Return the (x, y) coordinate for the center point of the cell that contains the specified text.  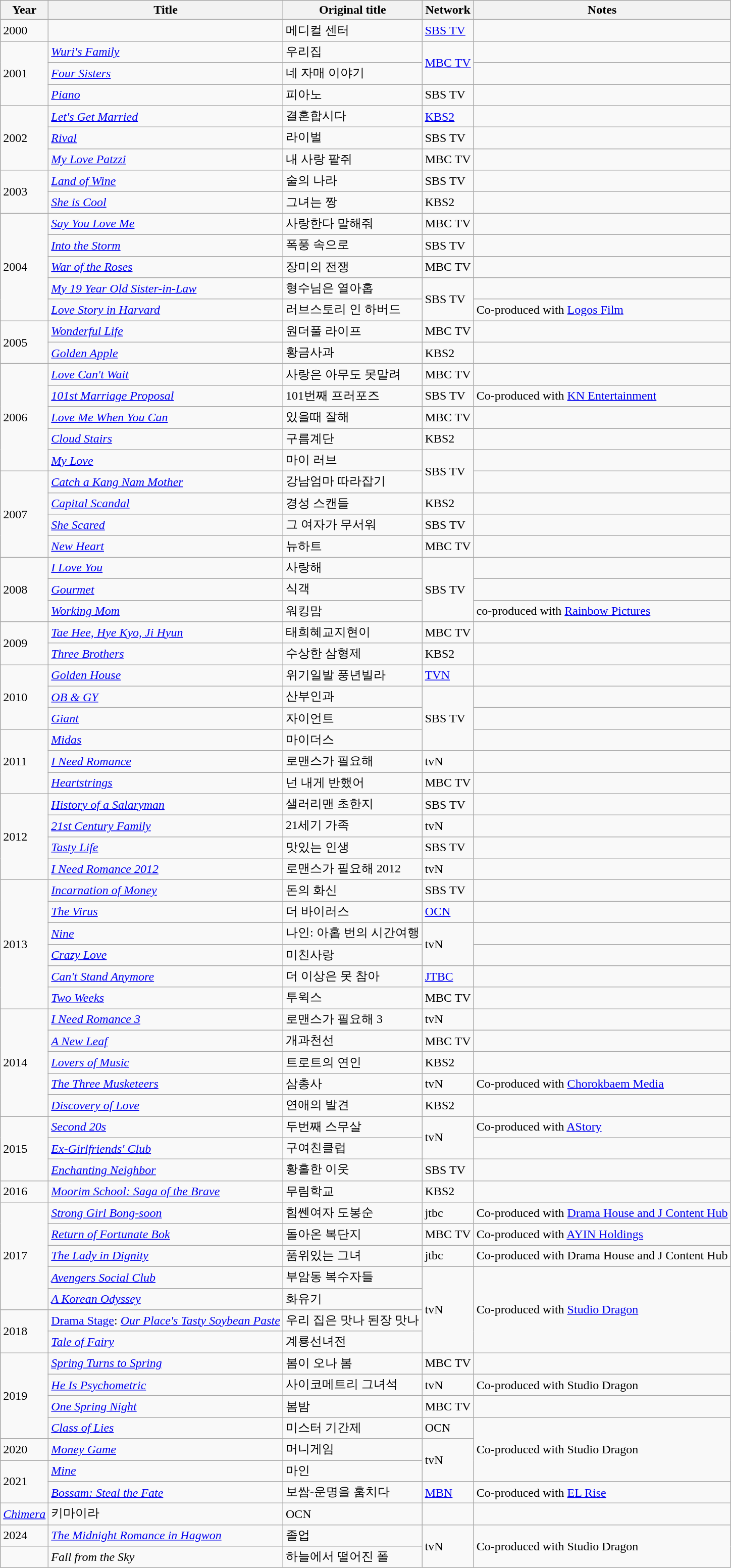
개과천선 (352, 1041)
2016 (24, 1191)
뉴하트 (352, 547)
101st Marriage Proposal (166, 396)
Rival (166, 138)
Let's Get Married (166, 116)
Title (166, 10)
Love Me When You Can (166, 417)
더 바이러스 (352, 912)
무림학교 (352, 1191)
Enchanting Neighbor (166, 1170)
Crazy Love (166, 955)
2014 (24, 1063)
Return of Fortunate Bok (166, 1235)
로맨스가 필요해 2012 (352, 869)
2006 (24, 417)
2001 (24, 73)
경성 스캔들 (352, 503)
Co-produced with AYIN Holdings (602, 1235)
구름계단 (352, 439)
넌 내게 반했어 (352, 783)
트로트의 연인 (352, 1063)
101번째 프러포즈 (352, 396)
계룡선녀전 (352, 1342)
미친사랑 (352, 955)
Wonderful Life (166, 331)
나인: 아홉 번의 시간여행 (352, 934)
Gourmet (166, 589)
2012 (24, 837)
She Scared (166, 525)
2010 (24, 697)
Drama Stage: Our Place's Tasty Soybean Paste (166, 1320)
산부인과 (352, 697)
2003 (24, 192)
Co-produced with EL Rise (602, 1492)
Midas (166, 740)
Tasty Life (166, 848)
자이언트 (352, 718)
The Midnight Romance in Hagwon (166, 1536)
내 사랑 팥쥐 (352, 160)
MBN (448, 1492)
Bossam: Steal the Fate (166, 1492)
Wuri's Family (166, 52)
식객 (352, 589)
Nine (166, 934)
Into the Storm (166, 246)
OB & GY (166, 697)
Can't Stand Anymore (166, 977)
2004 (24, 267)
마이 러브 (352, 461)
로맨스가 필요해 (352, 762)
연애의 발견 (352, 1105)
Second 20s (166, 1128)
힘쎈여자 도봉순 (352, 1213)
Love Can't Wait (166, 375)
2015 (24, 1149)
태희혜교지현이 (352, 632)
Four Sisters (166, 74)
결혼합시다 (352, 116)
그녀는 짱 (352, 202)
강남엄마 따라잡기 (352, 482)
보쌈-운명을 훔치다 (352, 1492)
co-produced with Rainbow Pictures (602, 611)
사이코메트리 그녀석 (352, 1385)
황금사과 (352, 353)
샐러리맨 초한지 (352, 804)
돌아온 복단지 (352, 1235)
A New Leaf (166, 1041)
Incarnation of Money (166, 890)
있을때 잘해 (352, 417)
하늘에서 떨어진 폴 (352, 1557)
JTBC (448, 977)
The Lady in Dignity (166, 1256)
2011 (24, 761)
수상한 삼형제 (352, 654)
Avengers Social Club (166, 1277)
봄밤 (352, 1406)
Cloud Stairs (166, 439)
Co-produced with AStory (602, 1128)
머니게임 (352, 1450)
My Love (166, 461)
Capital Scandal (166, 503)
Chimera (24, 1514)
TVN (448, 676)
2021 (24, 1481)
Tae Hee, Hye Kyo, Ji Hyun (166, 632)
A Korean Odyssey (166, 1299)
사랑한다 말해줘 (352, 224)
마이더스 (352, 740)
War of the Roses (166, 267)
Co-produced with Logos Film (602, 310)
My 19 Year Old Sister-in-Law (166, 289)
Spring Turns to Spring (166, 1364)
She is Cool (166, 202)
Moorim School: Saga of the Brave (166, 1191)
원더풀 라이프 (352, 331)
Golden Apple (166, 353)
술의 나라 (352, 181)
Piano (166, 95)
2007 (24, 514)
Class of Lies (166, 1428)
화유기 (352, 1299)
부암동 복수자들 (352, 1277)
삼총사 (352, 1084)
2013 (24, 944)
키마이라 (166, 1514)
I Need Romance 2012 (166, 869)
더 이상은 못 참아 (352, 977)
Giant (166, 718)
2000 (24, 30)
Three Brothers (166, 654)
졸업 (352, 1536)
네 자매 이야기 (352, 74)
메디컬 센터 (352, 30)
History of a Salaryman (166, 804)
Money Game (166, 1450)
Working Mom (166, 611)
장미의 전쟁 (352, 267)
맛있는 인생 (352, 848)
Heartstrings (166, 783)
New Heart (166, 547)
2009 (24, 644)
형수님은 열아홉 (352, 289)
The Three Musketeers (166, 1084)
라이벌 (352, 138)
2008 (24, 590)
워킹맘 (352, 611)
로맨스가 필요해 3 (352, 1019)
The Virus (166, 912)
Notes (602, 10)
돈의 화신 (352, 890)
Tale of Fairy (166, 1342)
Say You Love Me (166, 224)
러브스토리 인 하버드 (352, 310)
2024 (24, 1536)
그 여자가 무서워 (352, 525)
Co-produced with KN Entertainment (602, 396)
사랑은 아무도 못말려 (352, 375)
Two Weeks (166, 998)
위기일발 풍년빌라 (352, 676)
사랑해 (352, 568)
품위있는 그녀 (352, 1256)
Strong Girl Bong-soon (166, 1213)
Year (24, 10)
2002 (24, 138)
I Need Romance 3 (166, 1019)
황홀한 이웃 (352, 1170)
구여친클럽 (352, 1149)
Love Story in Harvard (166, 310)
두번째 스무살 (352, 1128)
마인 (352, 1471)
우리 집은 맛나 된장 맛나 (352, 1320)
2018 (24, 1332)
Catch a Kang Nam Mother (166, 482)
Original title (352, 10)
봄이 오나 봄 (352, 1364)
Network (448, 10)
21st Century Family (166, 826)
Ex-Girlfriends' Club (166, 1149)
미스터 기간제 (352, 1428)
21세기 가족 (352, 826)
Golden House (166, 676)
Lovers of Music (166, 1063)
Land of Wine (166, 181)
I Love You (166, 568)
Fall from the Sky (166, 1557)
2017 (24, 1256)
폭풍 속으로 (352, 246)
Mine (166, 1471)
2019 (24, 1396)
One Spring Night (166, 1406)
우리집 (352, 52)
I Need Romance (166, 762)
Co-produced with Chorokbaem Media (602, 1084)
2005 (24, 342)
My Love Patzzi (166, 160)
피아노 (352, 95)
2020 (24, 1450)
투윅스 (352, 998)
He Is Psychometric (166, 1385)
Discovery of Love (166, 1105)
